Return [X, Y] of the center of cell containing provided text 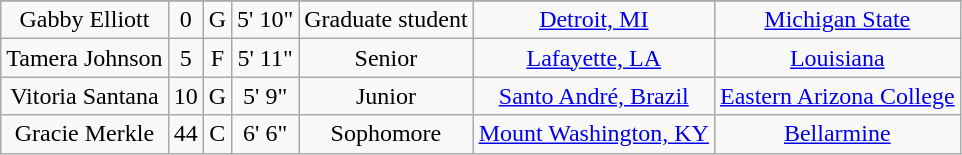
F [217, 58]
Vitoria Santana [84, 96]
Graduate student [386, 20]
Michigan State [837, 20]
Gracie Merkle [84, 134]
5' 9" [266, 96]
10 [186, 96]
Junior [386, 96]
5' 10" [266, 20]
Senior [386, 58]
Detroit, MI [594, 20]
Sophomore [386, 134]
Mount Washington, KY [594, 134]
5 [186, 58]
6' 6" [266, 134]
0 [186, 20]
Bellarmine [837, 134]
Gabby Elliott [84, 20]
44 [186, 134]
Eastern Arizona College [837, 96]
Santo André, Brazil [594, 96]
C [217, 134]
Lafayette, LA [594, 58]
Tamera Johnson [84, 58]
Louisiana [837, 58]
5' 11" [266, 58]
